Provide the (x, y) coordinate of the cell's center where the given text is located.  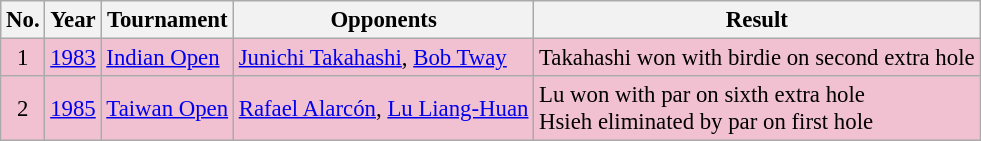
Junichi Takahashi, Bob Tway (383, 58)
Indian Open (167, 58)
1 (23, 58)
1983 (73, 58)
No. (23, 20)
Tournament (167, 20)
Result (757, 20)
2 (23, 108)
Taiwan Open (167, 108)
Year (73, 20)
Lu won with par on sixth extra holeHsieh eliminated by par on first hole (757, 108)
Rafael Alarcón, Lu Liang-Huan (383, 108)
Opponents (383, 20)
Takahashi won with birdie on second extra hole (757, 58)
1985 (73, 108)
